Provide the [X, Y] coordinate of the cell's center where the given text is located.  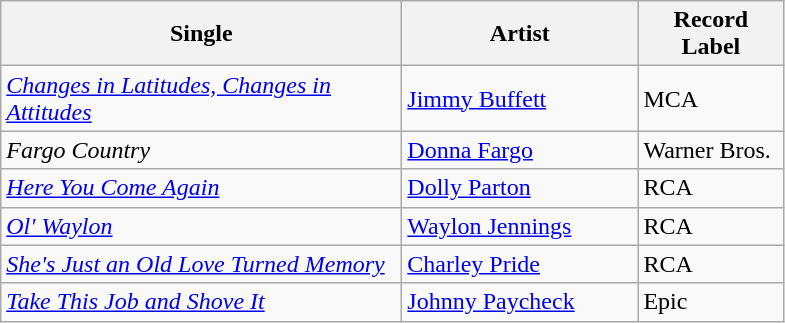
Record Label [711, 34]
Single [202, 34]
MCA [711, 98]
Jimmy Buffett [520, 98]
Johnny Paycheck [520, 302]
Warner Bros. [711, 150]
Ol' Waylon [202, 226]
Here You Come Again [202, 188]
Waylon Jennings [520, 226]
Fargo Country [202, 150]
Changes in Latitudes, Changes in Attitudes [202, 98]
Donna Fargo [520, 150]
Epic [711, 302]
She's Just an Old Love Turned Memory [202, 264]
Dolly Parton [520, 188]
Artist [520, 34]
Take This Job and Shove It [202, 302]
Charley Pride [520, 264]
